Output the (X, Y) coordinate of the center of the cell containing the given text.  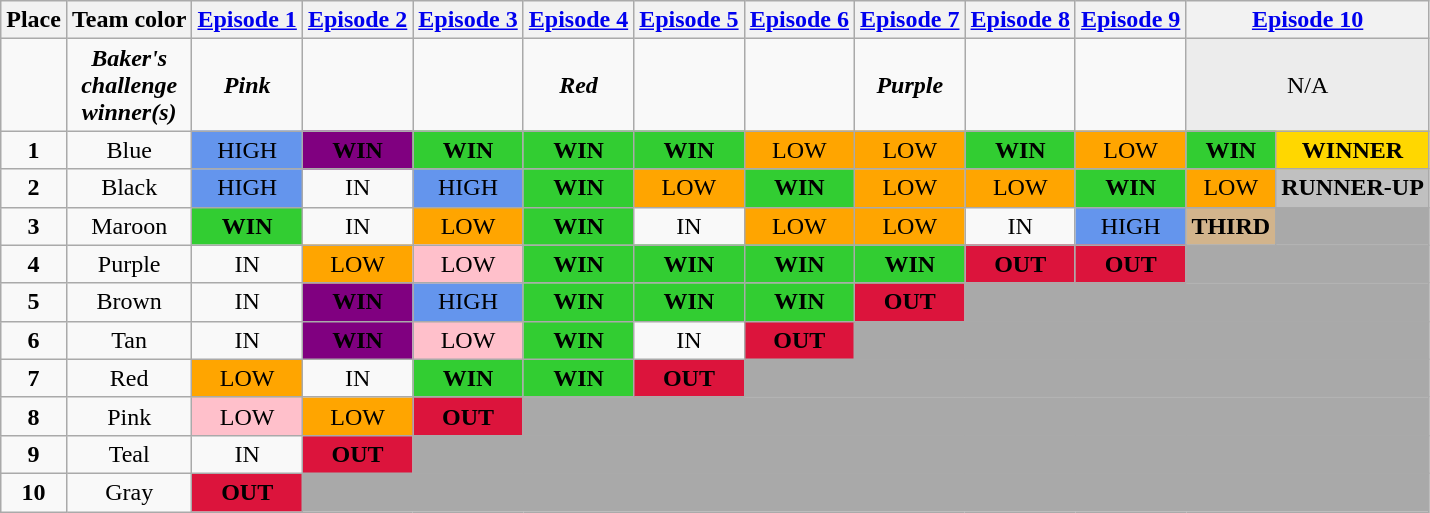
3 (34, 226)
2 (34, 188)
Episode 4 (578, 20)
Episode 10 (1308, 20)
Maroon (128, 226)
Episode 2 (357, 20)
Episode 3 (468, 20)
4 (34, 264)
Baker'schallengewinner(s) (128, 85)
Episode 8 (1020, 20)
Episode 5 (689, 20)
Tan (128, 340)
Brown (128, 302)
6 (34, 340)
9 (34, 454)
Episode 9 (1130, 20)
Black (128, 188)
Teal (128, 454)
N/A (1308, 85)
WINNER (1353, 150)
5 (34, 302)
1 (34, 150)
8 (34, 416)
Blue (128, 150)
Episode 6 (799, 20)
7 (34, 378)
Episode 1 (247, 20)
RUNNER-UP (1353, 188)
Episode 7 (910, 20)
10 (34, 492)
THIRD (1231, 226)
Gray (128, 492)
Team color (128, 20)
Place (34, 20)
